Extract the [X, Y] coordinate from the center of the cell holding the provided text.  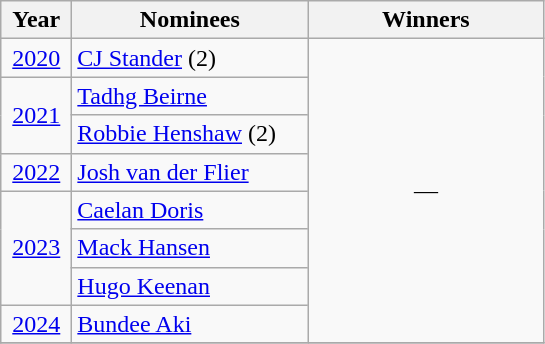
Tadhg Beirne [190, 96]
CJ Stander (2) [190, 58]
Bundee Aki [190, 324]
Winners [426, 20]
Robbie Henshaw (2) [190, 134]
Year [36, 20]
Josh van der Flier [190, 172]
— [426, 191]
2022 [36, 172]
Mack Hansen [190, 248]
2020 [36, 58]
Hugo Keenan [190, 286]
Nominees [190, 20]
2023 [36, 248]
2021 [36, 115]
Caelan Doris [190, 210]
2024 [36, 324]
